Return [X, Y] of the center of cell containing provided text 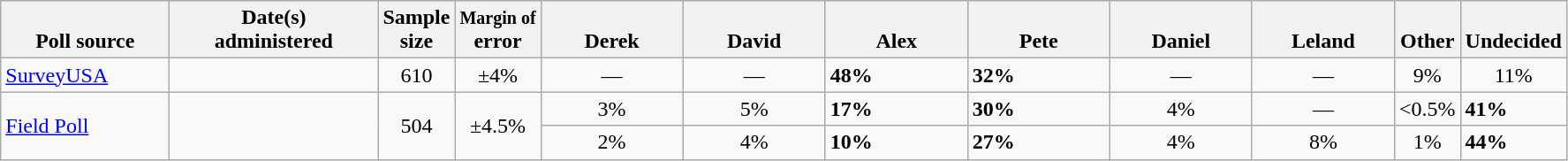
5% [754, 109]
11% [1513, 75]
1% [1428, 142]
3% [611, 109]
±4% [498, 75]
9% [1428, 75]
SurveyUSA [85, 75]
Other [1428, 30]
8% [1323, 142]
27% [1039, 142]
Alex [896, 30]
44% [1513, 142]
17% [896, 109]
Samplesize [417, 30]
32% [1039, 75]
30% [1039, 109]
41% [1513, 109]
Poll source [85, 30]
48% [896, 75]
Pete [1039, 30]
Undecided [1513, 30]
Date(s)administered [274, 30]
610 [417, 75]
Margin oferror [498, 30]
10% [896, 142]
Daniel [1180, 30]
David [754, 30]
<0.5% [1428, 109]
±4.5% [498, 126]
2% [611, 142]
504 [417, 126]
Field Poll [85, 126]
Leland [1323, 30]
Derek [611, 30]
